Return (x, y) of the center of cell containing provided text 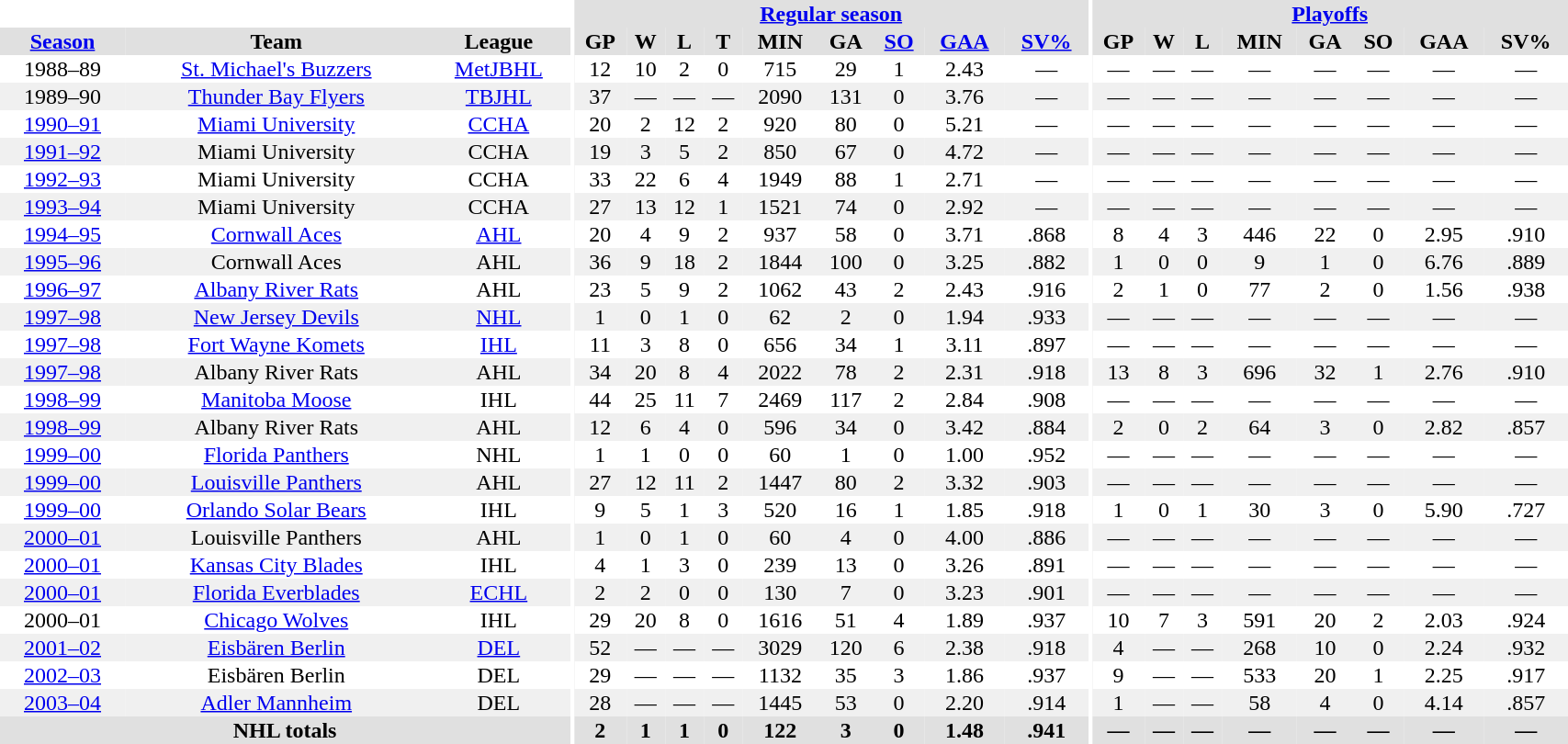
1949 (780, 179)
3.76 (964, 96)
Team (276, 41)
.903 (1046, 482)
533 (1259, 675)
2.76 (1444, 372)
.882 (1046, 262)
.941 (1046, 730)
Regular season (830, 14)
53 (845, 703)
2.92 (964, 207)
77 (1259, 289)
100 (845, 262)
1996–97 (62, 289)
St. Michael's Buzzers (276, 69)
3.42 (964, 427)
3.11 (964, 344)
.952 (1046, 455)
.901 (1046, 592)
MetJBHL (498, 69)
51 (845, 620)
122 (780, 730)
2.31 (964, 372)
2.82 (1444, 427)
2022 (780, 372)
18 (684, 262)
1521 (780, 207)
1991–92 (62, 152)
78 (845, 372)
Florida Everblades (276, 592)
TBJHL (498, 96)
2.25 (1444, 675)
1988–89 (62, 69)
Chicago Wolves (276, 620)
2001–02 (62, 648)
1.56 (1444, 289)
.908 (1046, 400)
2.95 (1444, 234)
Orlando Solar Bears (276, 510)
Kansas City Blades (276, 565)
1994–95 (62, 234)
Season (62, 41)
1062 (780, 289)
.868 (1046, 234)
.727 (1526, 510)
28 (601, 703)
239 (780, 565)
.884 (1046, 427)
120 (845, 648)
591 (1259, 620)
.933 (1046, 317)
NHL totals (285, 730)
Florida Panthers (276, 455)
64 (1259, 427)
Manitoba Moose (276, 400)
937 (780, 234)
446 (1259, 234)
2003–04 (62, 703)
Adler Mannheim (276, 703)
5.21 (964, 124)
2.03 (1444, 620)
3.26 (964, 565)
30 (1259, 510)
League (498, 41)
74 (845, 207)
1.85 (964, 510)
1447 (780, 482)
44 (601, 400)
1.94 (964, 317)
117 (845, 400)
5.90 (1444, 510)
23 (601, 289)
Fort Wayne Komets (276, 344)
2.24 (1444, 648)
6.76 (1444, 262)
.932 (1526, 648)
596 (780, 427)
4.00 (964, 537)
130 (780, 592)
.917 (1526, 675)
.889 (1526, 262)
35 (845, 675)
19 (601, 152)
1993–94 (62, 207)
3.23 (964, 592)
New Jersey Devils (276, 317)
.891 (1046, 565)
2.71 (964, 179)
1.48 (964, 730)
25 (646, 400)
88 (845, 179)
850 (780, 152)
4.14 (1444, 703)
656 (780, 344)
715 (780, 69)
696 (1259, 372)
.886 (1046, 537)
32 (1325, 372)
2.38 (964, 648)
2002–03 (62, 675)
3.71 (964, 234)
52 (601, 648)
.924 (1526, 620)
920 (780, 124)
1990–91 (62, 124)
37 (601, 96)
Playoffs (1330, 14)
4.72 (964, 152)
Thunder Bay Flyers (276, 96)
3029 (780, 648)
131 (845, 96)
2.20 (964, 703)
.914 (1046, 703)
ECHL (498, 592)
.938 (1526, 289)
.897 (1046, 344)
43 (845, 289)
36 (601, 262)
1992–93 (62, 179)
1445 (780, 703)
1.86 (964, 675)
67 (845, 152)
T (723, 41)
2469 (780, 400)
1616 (780, 620)
1844 (780, 262)
1989–90 (62, 96)
1995–96 (62, 262)
33 (601, 179)
.916 (1046, 289)
520 (780, 510)
2090 (780, 96)
268 (1259, 648)
1.00 (964, 455)
3.32 (964, 482)
1.89 (964, 620)
3.25 (964, 262)
2.84 (964, 400)
62 (780, 317)
1132 (780, 675)
16 (845, 510)
